Pinpoint the cell where the given text exists, returning its [X, Y] midpoint coordinate. 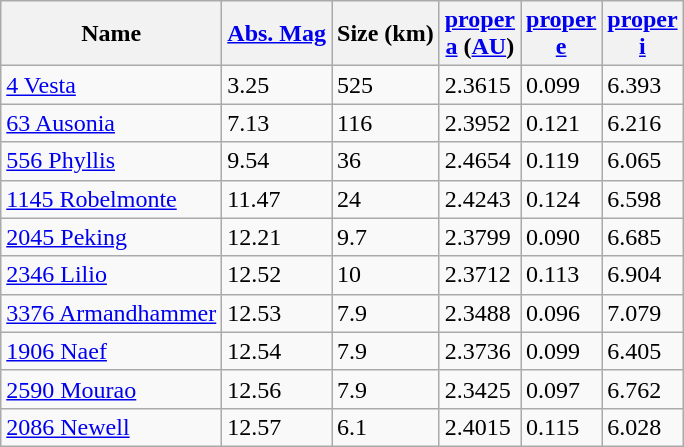
0.124 [560, 199]
Size (km) [386, 34]
2086 Newell [112, 427]
6.904 [642, 275]
7.079 [642, 313]
2.3712 [480, 275]
0.097 [560, 389]
1906 Naef [112, 351]
2.3799 [480, 237]
6.1 [386, 427]
3376 Armandhammer [112, 313]
4 Vesta [112, 85]
2.4243 [480, 199]
7.13 [277, 123]
3.25 [277, 85]
6.405 [642, 351]
propera (AU) [480, 34]
6.685 [642, 237]
9.7 [386, 237]
63 Ausonia [112, 123]
24 [386, 199]
6.598 [642, 199]
9.54 [277, 161]
12.52 [277, 275]
525 [386, 85]
2.4015 [480, 427]
2.3425 [480, 389]
6.065 [642, 161]
2.3488 [480, 313]
2.4654 [480, 161]
0.090 [560, 237]
propere [560, 34]
12.57 [277, 427]
6.028 [642, 427]
6.393 [642, 85]
Name [112, 34]
12.56 [277, 389]
12.53 [277, 313]
2.3736 [480, 351]
2045 Peking [112, 237]
556 Phyllis [112, 161]
2590 Mourao [112, 389]
0.113 [560, 275]
6.762 [642, 389]
0.096 [560, 313]
0.119 [560, 161]
2.3952 [480, 123]
1145 Robelmonte [112, 199]
properi [642, 34]
116 [386, 123]
36 [386, 161]
2346 Lilio [112, 275]
2.3615 [480, 85]
0.121 [560, 123]
12.54 [277, 351]
10 [386, 275]
Abs. Mag [277, 34]
6.216 [642, 123]
0.115 [560, 427]
11.47 [277, 199]
12.21 [277, 237]
